Return the (X, Y) coordinate for the center point of the cell that contains the specified text.  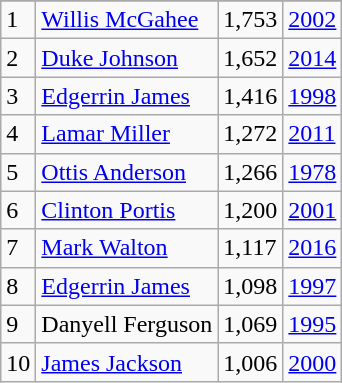
2002 (312, 20)
6 (18, 210)
1998 (312, 96)
2000 (312, 362)
1,006 (250, 362)
Ottis Anderson (127, 172)
James Jackson (127, 362)
9 (18, 324)
4 (18, 134)
1,266 (250, 172)
1,272 (250, 134)
5 (18, 172)
1,652 (250, 58)
1,098 (250, 286)
1 (18, 20)
2016 (312, 248)
Lamar Miller (127, 134)
7 (18, 248)
Mark Walton (127, 248)
1978 (312, 172)
2 (18, 58)
Clinton Portis (127, 210)
Duke Johnson (127, 58)
1,753 (250, 20)
1,416 (250, 96)
1,069 (250, 324)
10 (18, 362)
2011 (312, 134)
3 (18, 96)
1,200 (250, 210)
1,117 (250, 248)
Danyell Ferguson (127, 324)
1997 (312, 286)
1995 (312, 324)
2001 (312, 210)
2014 (312, 58)
Willis McGahee (127, 20)
8 (18, 286)
